Detect which cell encompasses the target text, then output its (X, Y) center coordinate. 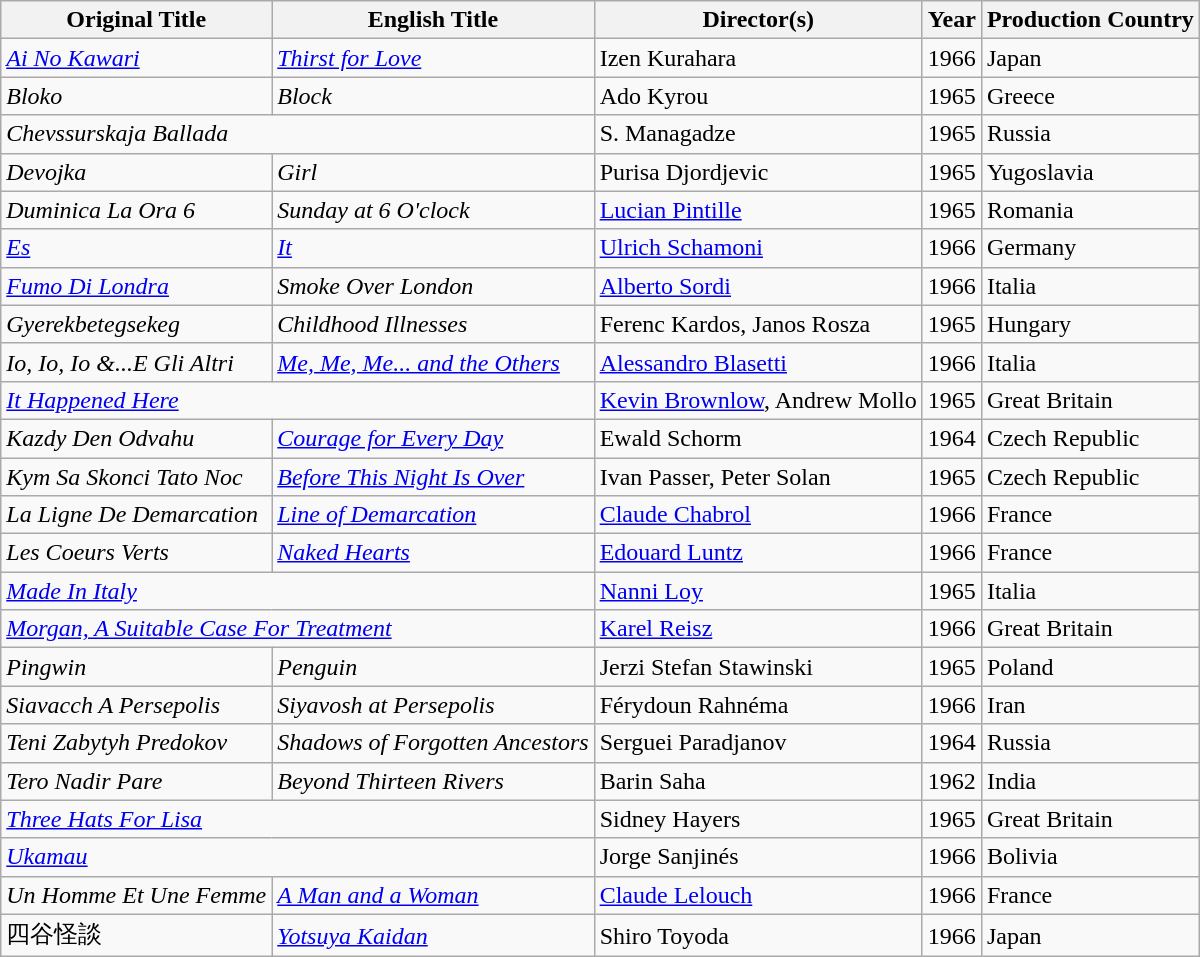
四谷怪談 (136, 936)
Me, Me, Me... and the Others (433, 362)
Iran (1090, 705)
Kevin Brownlow, Andrew Mollo (758, 400)
Greece (1090, 96)
Naked Hearts (433, 553)
Ewald Schorm (758, 438)
Kazdy Den Odvahu (136, 438)
Chevssurskaja Ballada (298, 134)
India (1090, 781)
Tero Nadir Pare (136, 781)
Childhood Illnesses (433, 324)
Siavacch A Persepolis (136, 705)
Alessandro Blasetti (758, 362)
Director(s) (758, 20)
Es (136, 248)
Les Coeurs Verts (136, 553)
Girl (433, 172)
Jorge Sanjinés (758, 857)
Shadows of Forgotten Ancestors (433, 743)
Original Title (136, 20)
Morgan, A Suitable Case For Treatment (298, 629)
It (433, 248)
Fumo Di Londra (136, 286)
Made In Italy (298, 591)
Three Hats For Lisa (298, 819)
Siyavosh at Persepolis (433, 705)
1962 (952, 781)
Devojka (136, 172)
Barin Saha (758, 781)
Before This Night Is Over (433, 477)
Yotsuya Kaidan (433, 936)
Romania (1090, 210)
Serguei Paradjanov (758, 743)
Duminica La Ora 6 (136, 210)
La Ligne De Demarcation (136, 515)
Claude Lelouch (758, 895)
Courage for Every Day (433, 438)
Kym Sa Skonci Tato Noc (136, 477)
Izen Kurahara (758, 58)
Bolivia (1090, 857)
Edouard Luntz (758, 553)
Year (952, 20)
Teni Zabytyh Predokov (136, 743)
Sunday at 6 O'clock (433, 210)
Germany (1090, 248)
Un Homme Et Une Femme (136, 895)
Bloko (136, 96)
Shiro Toyoda (758, 936)
Penguin (433, 667)
Nanni Loy (758, 591)
Hungary (1090, 324)
Ai No Kawari (136, 58)
Ado Kyrou (758, 96)
Pingwin (136, 667)
Claude Chabrol (758, 515)
Beyond Thirteen Rivers (433, 781)
Production Country (1090, 20)
Thirst for Love (433, 58)
Alberto Sordi (758, 286)
Block (433, 96)
Io, Io, Io &...E Gli Altri (136, 362)
Lucian Pintille (758, 210)
Smoke Over London (433, 286)
Sidney Hayers (758, 819)
Ferenc Kardos, Janos Rosza (758, 324)
Ulrich Schamoni (758, 248)
A Man and a Woman (433, 895)
Purisa Djordjevic (758, 172)
Ukamau (298, 857)
Line of Demarcation (433, 515)
Gyerekbetegsekeg (136, 324)
Jerzi Stefan Stawinski (758, 667)
S. Managadze (758, 134)
English Title (433, 20)
It Happened Here (298, 400)
Yugoslavia (1090, 172)
Ivan Passer, Peter Solan (758, 477)
Poland (1090, 667)
Karel Reisz (758, 629)
Férydoun Rahnéma (758, 705)
